Return [x, y] of the center of cell containing provided text 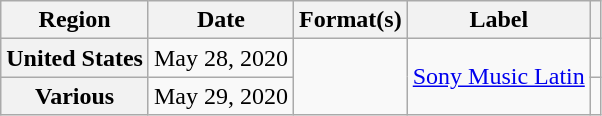
United States [75, 58]
Sony Music Latin [498, 77]
Region [75, 20]
Label [498, 20]
Format(s) [351, 20]
Various [75, 96]
May 29, 2020 [220, 96]
Date [220, 20]
May 28, 2020 [220, 58]
